Identify which cell holds the provided text, then report its [x, y] central coordinate. 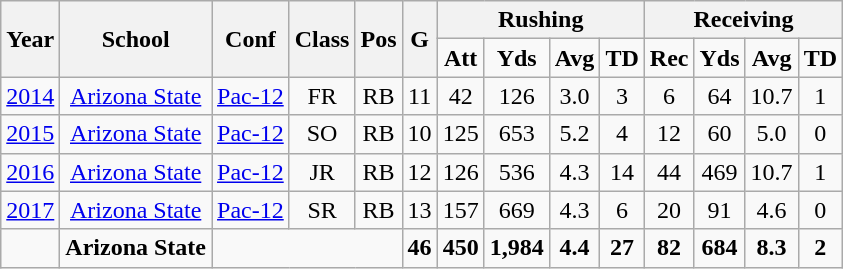
8.3 [772, 248]
3 [622, 96]
SR [322, 210]
Receiving [743, 20]
2015 [30, 134]
4 [622, 134]
School [136, 39]
20 [669, 210]
FR [322, 96]
14 [622, 172]
469 [720, 172]
60 [720, 134]
JR [322, 172]
1,984 [516, 248]
13 [420, 210]
Conf [251, 39]
2016 [30, 172]
Year [30, 39]
46 [420, 248]
82 [669, 248]
450 [460, 248]
2017 [30, 210]
2 [820, 248]
536 [516, 172]
157 [460, 210]
SO [322, 134]
Class [322, 39]
11 [420, 96]
Rushing [540, 20]
44 [669, 172]
3.0 [574, 96]
5.0 [772, 134]
125 [460, 134]
42 [460, 96]
27 [622, 248]
G [420, 39]
Pos [378, 39]
2014 [30, 96]
669 [516, 210]
653 [516, 134]
Rec [669, 58]
91 [720, 210]
64 [720, 96]
10 [420, 134]
684 [720, 248]
Att [460, 58]
5.2 [574, 134]
4.6 [772, 210]
4.4 [574, 248]
